Scan for the cell matching the given text and deliver its [x, y] coordinate at center. 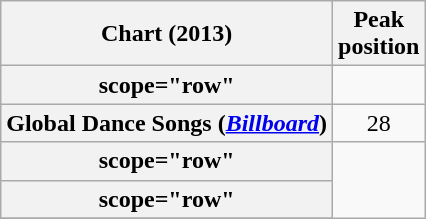
Peakposition [379, 34]
Global Dance Songs (Billboard) [167, 123]
Chart (2013) [167, 34]
28 [379, 123]
